Pinpoint the cell where the given text exists, returning its [X, Y] midpoint coordinate. 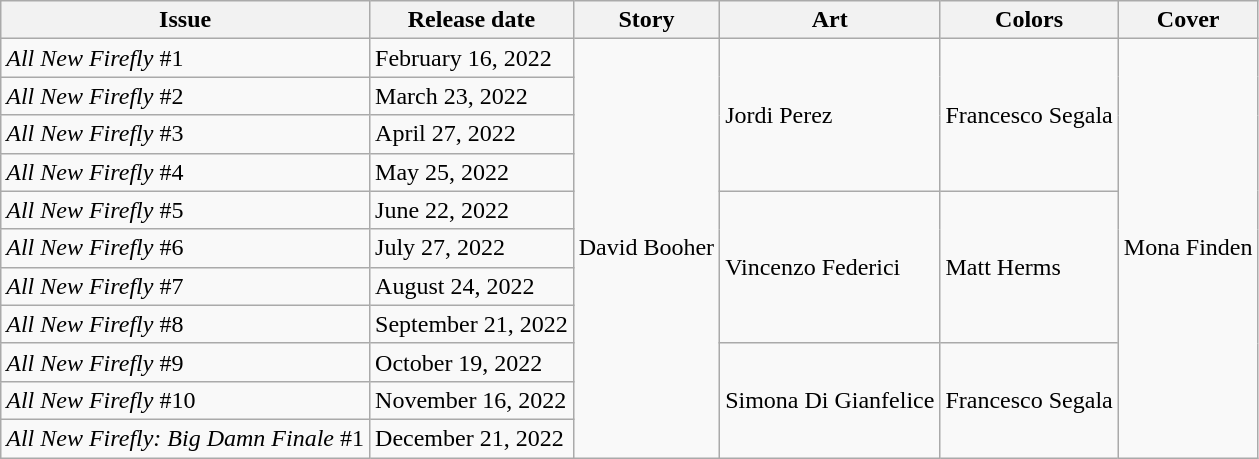
July 27, 2022 [472, 248]
Story [646, 20]
March 23, 2022 [472, 96]
Release date [472, 20]
August 24, 2022 [472, 286]
David Booher [646, 248]
Mona Finden [1188, 248]
All New Firefly #9 [186, 362]
All New Firefly: Big Damn Finale #1 [186, 438]
All New Firefly #2 [186, 96]
All New Firefly #6 [186, 248]
All New Firefly #8 [186, 324]
All New Firefly #5 [186, 210]
Jordi Perez [830, 115]
April 27, 2022 [472, 134]
All New Firefly #1 [186, 58]
All New Firefly #4 [186, 172]
November 16, 2022 [472, 400]
September 21, 2022 [472, 324]
All New Firefly #7 [186, 286]
December 21, 2022 [472, 438]
Simona Di Gianfelice [830, 400]
All New Firefly #3 [186, 134]
Art [830, 20]
June 22, 2022 [472, 210]
Issue [186, 20]
Cover [1188, 20]
Vincenzo Federici [830, 267]
All New Firefly #10 [186, 400]
February 16, 2022 [472, 58]
Colors [1029, 20]
October 19, 2022 [472, 362]
Matt Herms [1029, 267]
May 25, 2022 [472, 172]
